Detect which cell encompasses the target text, then output its (x, y) center coordinate. 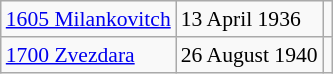
1700 Zvezdara (88, 55)
1605 Milankovitch (88, 19)
26 August 1940 (250, 55)
13 April 1936 (250, 19)
